Provide the [x, y] coordinate of the cell's center where the given text is located.  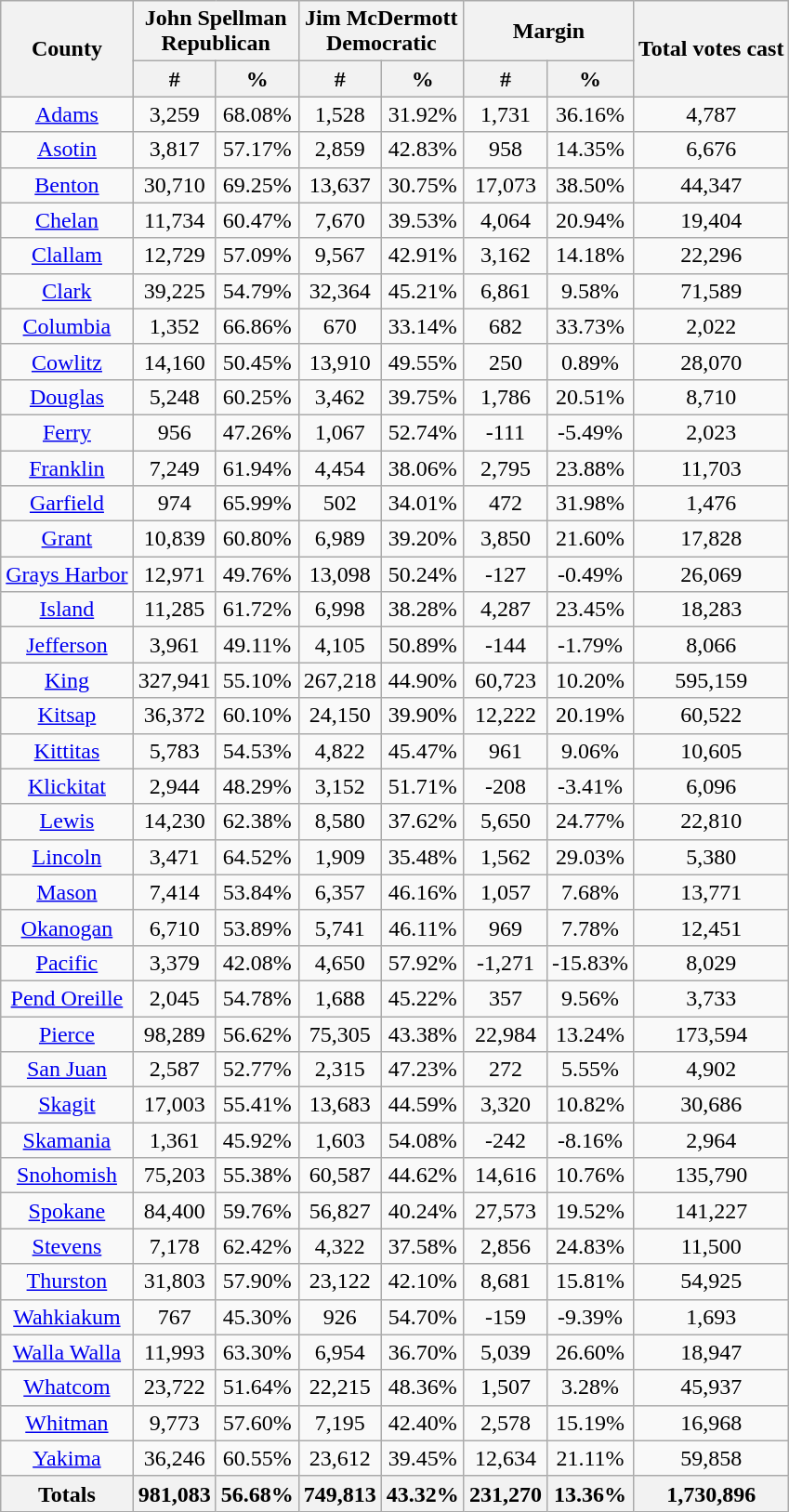
43.32% [422, 1493]
39.20% [422, 539]
Okanogan [67, 927]
15.19% [589, 1423]
3,259 [175, 114]
18,947 [711, 1352]
54.79% [256, 291]
Jim McDermottDemocratic [381, 32]
42.83% [422, 150]
20.19% [589, 716]
Total votes cast [711, 48]
45.92% [256, 1140]
57.17% [256, 150]
42.08% [256, 963]
60.80% [256, 539]
26,069 [711, 574]
Pierce [67, 1034]
1,786 [506, 397]
63.30% [256, 1352]
Franklin [67, 467]
49.55% [422, 362]
Benton [67, 185]
54.53% [256, 751]
Garfield [67, 504]
8,710 [711, 397]
37.58% [422, 1246]
23.45% [589, 610]
36.16% [589, 114]
-208 [506, 786]
7,178 [175, 1246]
52.77% [256, 1070]
60,723 [506, 680]
10.76% [589, 1176]
38.50% [589, 185]
39,225 [175, 291]
11,500 [711, 1246]
57.92% [422, 963]
Chelan [67, 220]
502 [340, 504]
13.24% [589, 1034]
2,964 [711, 1140]
8,681 [506, 1282]
3,733 [711, 998]
37.62% [422, 822]
15.81% [589, 1282]
Grant [67, 539]
36.70% [422, 1352]
357 [506, 998]
51.71% [422, 786]
-0.49% [589, 574]
327,941 [175, 680]
3,162 [506, 256]
38.06% [422, 467]
7,414 [175, 892]
1,057 [506, 892]
13,098 [340, 574]
16,968 [711, 1423]
1,730,896 [711, 1493]
44.62% [422, 1176]
-3.41% [589, 786]
4,064 [506, 220]
Stevens [67, 1246]
5,741 [340, 927]
2,795 [506, 467]
Pacific [67, 963]
38.28% [422, 610]
1,361 [175, 1140]
Snohomish [67, 1176]
44,347 [711, 185]
4,454 [340, 467]
65.99% [256, 504]
Margin [548, 32]
1,688 [340, 998]
8,029 [711, 963]
23,612 [340, 1458]
10,839 [175, 539]
Whitman [67, 1423]
75,203 [175, 1176]
958 [506, 150]
29.03% [589, 857]
22,296 [711, 256]
50.24% [422, 574]
75,305 [340, 1034]
-1,271 [506, 963]
6,861 [506, 291]
60.25% [256, 397]
56.62% [256, 1034]
7,249 [175, 467]
30,686 [711, 1105]
5,783 [175, 751]
5,380 [711, 857]
Yakima [67, 1458]
27,573 [506, 1211]
49.76% [256, 574]
-1.79% [589, 645]
19,404 [711, 220]
54.70% [422, 1317]
Island [67, 610]
1,352 [175, 326]
-5.49% [589, 432]
66.86% [256, 326]
56,827 [340, 1211]
749,813 [340, 1493]
-111 [506, 432]
8,066 [711, 645]
33.14% [422, 326]
2,315 [340, 1070]
14,160 [175, 362]
961 [506, 751]
17,003 [175, 1105]
Jefferson [67, 645]
59.76% [256, 1211]
24,150 [340, 716]
53.89% [256, 927]
50.89% [422, 645]
28,070 [711, 362]
2,587 [175, 1070]
14.18% [589, 256]
9.56% [589, 998]
2,578 [506, 1423]
13.36% [589, 1493]
1,528 [340, 114]
6,357 [340, 892]
0.89% [589, 362]
54.08% [422, 1140]
County [67, 48]
44.90% [422, 680]
6,096 [711, 786]
39.75% [422, 397]
5,650 [506, 822]
57.60% [256, 1423]
John SpellmanRepublican [216, 32]
2,944 [175, 786]
4,787 [711, 114]
4,822 [340, 751]
974 [175, 504]
48.29% [256, 786]
-15.83% [589, 963]
Douglas [67, 397]
4,105 [340, 645]
56.68% [256, 1493]
39.90% [422, 716]
17,073 [506, 185]
22,215 [340, 1387]
43.38% [422, 1034]
Wahkiakum [67, 1317]
969 [506, 927]
4,650 [340, 963]
1,603 [340, 1140]
2,859 [340, 150]
472 [506, 504]
71,589 [711, 291]
24.77% [589, 822]
9,567 [340, 256]
45.22% [422, 998]
33.73% [589, 326]
60.55% [256, 1458]
54,925 [711, 1282]
39.53% [422, 220]
49.11% [256, 645]
13,910 [340, 362]
Lewis [67, 822]
4,902 [711, 1070]
6,676 [711, 150]
4,322 [340, 1246]
34.01% [422, 504]
12,729 [175, 256]
60,587 [340, 1176]
682 [506, 326]
64.52% [256, 857]
48.36% [422, 1387]
Columbia [67, 326]
Klickitat [67, 786]
12,971 [175, 574]
60.10% [256, 716]
Skagit [67, 1105]
47.26% [256, 432]
5,248 [175, 397]
11,993 [175, 1352]
61.72% [256, 610]
3,850 [506, 539]
30.75% [422, 185]
11,734 [175, 220]
45.21% [422, 291]
11,703 [711, 467]
23,722 [175, 1387]
Ferry [67, 432]
55.38% [256, 1176]
141,227 [711, 1211]
8,580 [340, 822]
1,562 [506, 857]
-8.16% [589, 1140]
3,471 [175, 857]
32,364 [340, 291]
57.09% [256, 256]
3,961 [175, 645]
39.45% [422, 1458]
55.10% [256, 680]
57.90% [256, 1282]
26.60% [589, 1352]
14.35% [589, 150]
670 [340, 326]
13,683 [340, 1105]
981,083 [175, 1493]
1,731 [506, 114]
Skamania [67, 1140]
-127 [506, 574]
31.98% [589, 504]
Lincoln [67, 857]
52.74% [422, 432]
6,954 [340, 1352]
173,594 [711, 1034]
14,230 [175, 822]
3,320 [506, 1105]
Spokane [67, 1211]
60,522 [711, 716]
San Juan [67, 1070]
272 [506, 1070]
12,222 [506, 716]
2,856 [506, 1246]
50.45% [256, 362]
1,909 [340, 857]
231,270 [506, 1493]
3,462 [340, 397]
Totals [67, 1493]
135,790 [711, 1176]
31,803 [175, 1282]
54.78% [256, 998]
3,152 [340, 786]
595,159 [711, 680]
9,773 [175, 1423]
11,285 [175, 610]
6,998 [340, 610]
44.59% [422, 1105]
7.78% [589, 927]
3,817 [175, 150]
42.91% [422, 256]
36,372 [175, 716]
61.94% [256, 467]
5.55% [589, 1070]
46.11% [422, 927]
46.16% [422, 892]
31.92% [422, 114]
7,670 [340, 220]
Pend Oreille [67, 998]
6,989 [340, 539]
22,810 [711, 822]
2,022 [711, 326]
1,693 [711, 1317]
Walla Walla [67, 1352]
1,067 [340, 432]
47.23% [422, 1070]
-9.39% [589, 1317]
4,287 [506, 610]
King [67, 680]
5,039 [506, 1352]
Whatcom [67, 1387]
20.51% [589, 397]
84,400 [175, 1211]
19.52% [589, 1211]
250 [506, 362]
Mason [67, 892]
13,637 [340, 185]
98,289 [175, 1034]
9.58% [589, 291]
55.41% [256, 1105]
23,122 [340, 1282]
62.38% [256, 822]
Cowlitz [67, 362]
69.25% [256, 185]
Clark [67, 291]
6,710 [175, 927]
24.83% [589, 1246]
21.11% [589, 1458]
36,246 [175, 1458]
62.42% [256, 1246]
13,771 [711, 892]
-159 [506, 1317]
-144 [506, 645]
10,605 [711, 751]
60.47% [256, 220]
767 [175, 1317]
12,451 [711, 927]
1,507 [506, 1387]
23.88% [589, 467]
3.28% [589, 1387]
Clallam [67, 256]
3,379 [175, 963]
1,476 [711, 504]
Grays Harbor [67, 574]
Asotin [67, 150]
Adams [67, 114]
22,984 [506, 1034]
68.08% [256, 114]
956 [175, 432]
59,858 [711, 1458]
20.94% [589, 220]
2,045 [175, 998]
Thurston [67, 1282]
926 [340, 1317]
17,828 [711, 539]
10.82% [589, 1105]
42.40% [422, 1423]
40.24% [422, 1211]
-242 [506, 1140]
30,710 [175, 185]
18,283 [711, 610]
Kittitas [67, 751]
51.64% [256, 1387]
42.10% [422, 1282]
53.84% [256, 892]
35.48% [422, 857]
45,937 [711, 1387]
10.20% [589, 680]
9.06% [589, 751]
21.60% [589, 539]
45.30% [256, 1317]
14,616 [506, 1176]
12,634 [506, 1458]
7.68% [589, 892]
2,023 [711, 432]
45.47% [422, 751]
267,218 [340, 680]
Kitsap [67, 716]
7,195 [340, 1423]
